Capture the cell that displays the provided text and extract its (x, y) central coordinate. 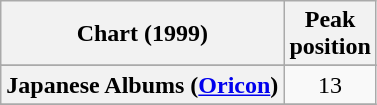
Peakposition (330, 34)
Chart (1999) (142, 34)
Japanese Albums (Oricon) (142, 85)
13 (330, 85)
